Return [X, Y] of the center of cell containing provided text 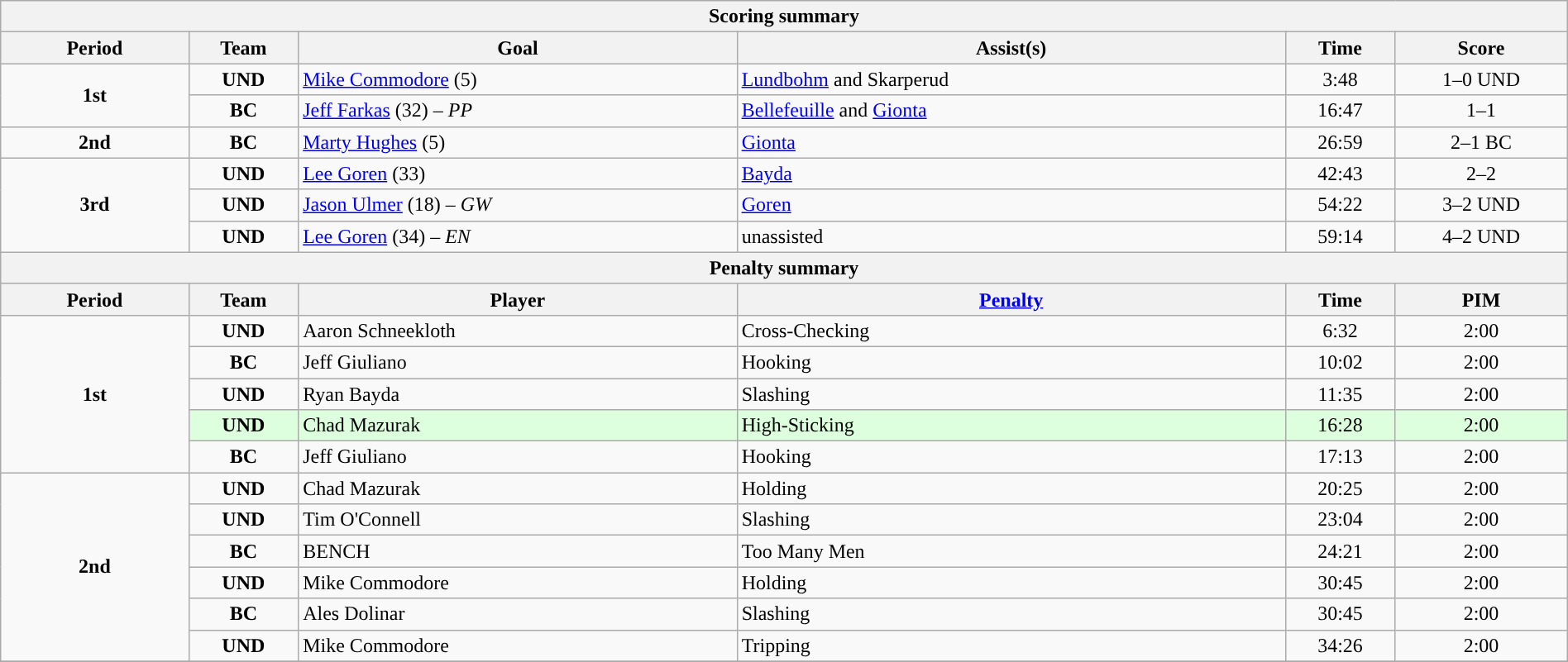
2–1 BC [1481, 142]
54:22 [1340, 205]
6:32 [1340, 331]
BENCH [518, 551]
3:48 [1340, 79]
Lee Goren (34) – EN [518, 236]
Goren [1011, 205]
3rd [94, 205]
Aaron Schneekloth [518, 331]
Tripping [1011, 645]
24:21 [1340, 551]
Lee Goren (33) [518, 174]
34:26 [1340, 645]
16:47 [1340, 111]
unassisted [1011, 236]
Scoring summary [784, 17]
High-Sticking [1011, 426]
2–2 [1481, 174]
Goal [518, 48]
Ales Dolinar [518, 614]
Gionta [1011, 142]
Score [1481, 48]
59:14 [1340, 236]
PIM [1481, 299]
Jason Ulmer (18) – GW [518, 205]
Too Many Men [1011, 551]
42:43 [1340, 174]
Ryan Bayda [518, 394]
16:28 [1340, 426]
Assist(s) [1011, 48]
Tim O'Connell [518, 520]
26:59 [1340, 142]
Penalty [1011, 299]
1–0 UND [1481, 79]
10:02 [1340, 362]
Mike Commodore (5) [518, 79]
23:04 [1340, 520]
4–2 UND [1481, 236]
Marty Hughes (5) [518, 142]
17:13 [1340, 457]
Player [518, 299]
Bellefeuille and Gionta [1011, 111]
Penalty summary [784, 268]
1–1 [1481, 111]
Cross-Checking [1011, 331]
Bayda [1011, 174]
20:25 [1340, 488]
3–2 UND [1481, 205]
11:35 [1340, 394]
Jeff Farkas (32) – PP [518, 111]
Lundbohm and Skarperud [1011, 79]
